Return the [X, Y] coordinate for the center point of the cell that contains the specified text.  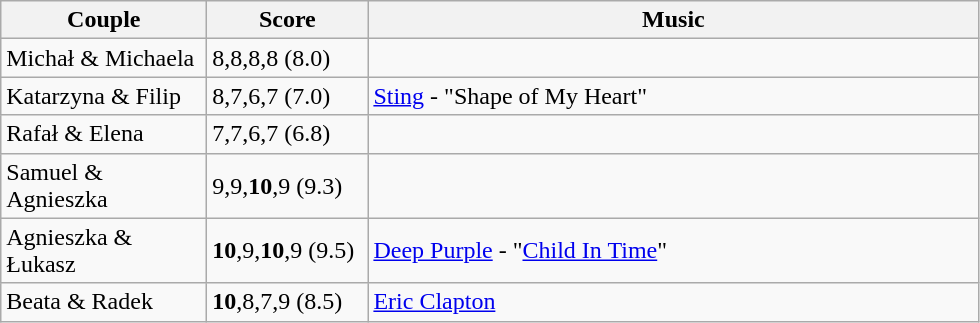
Music [674, 20]
Rafał & Elena [104, 134]
Katarzyna & Filip [104, 96]
8,7,6,7 (7.0) [288, 96]
10,9,10,9 (9.5) [288, 250]
Eric Clapton [674, 302]
Samuel & Agnieszka [104, 186]
Michał & Michaela [104, 58]
Sting - "Shape of My Heart" [674, 96]
7,7,6,7 (6.8) [288, 134]
Score [288, 20]
Deep Purple - "Child In Time" [674, 250]
Agnieszka & Łukasz [104, 250]
9,9,10,9 (9.3) [288, 186]
8,8,8,8 (8.0) [288, 58]
10,8,7,9 (8.5) [288, 302]
Couple [104, 20]
Beata & Radek [104, 302]
